For the text-containing cell, return its midpoint in (X, Y) coordinate format. 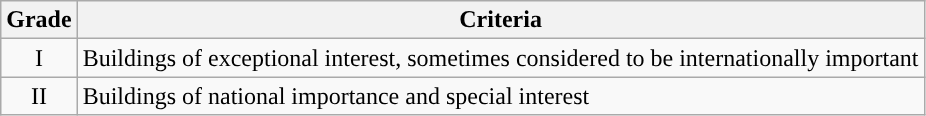
Buildings of exceptional interest, sometimes considered to be internationally important (500, 58)
II (39, 96)
Buildings of national importance and special interest (500, 96)
I (39, 58)
Criteria (500, 20)
Grade (39, 20)
